Detect which cell encompasses the target text, then output its [X, Y] center coordinate. 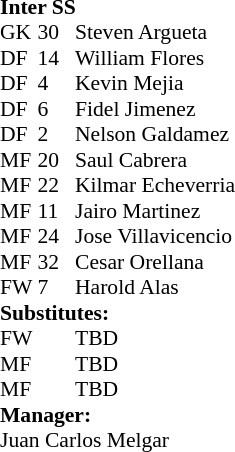
11 [57, 211]
Jairo Martinez [155, 211]
Manager: [118, 415]
20 [57, 160]
4 [57, 83]
Kevin Mejia [155, 83]
GK [19, 33]
30 [57, 33]
Saul Cabrera [155, 160]
32 [57, 262]
Substitutes: [118, 313]
6 [57, 109]
Cesar Orellana [155, 262]
2 [57, 135]
14 [57, 58]
Jose Villavicencio [155, 237]
Harold Alas [155, 287]
22 [57, 185]
Fidel Jimenez [155, 109]
Nelson Galdamez [155, 135]
William Flores [155, 58]
Steven Argueta [155, 33]
24 [57, 237]
7 [57, 287]
Kilmar Echeverria [155, 185]
